Find where the given text appears and provide that cell's center as [X, Y] coordinate. 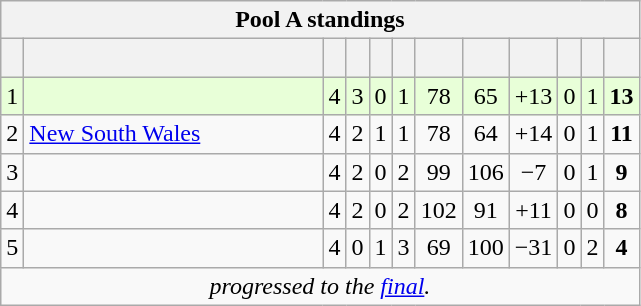
11 [622, 134]
65 [486, 96]
−7 [534, 172]
99 [438, 172]
+13 [534, 96]
8 [622, 210]
progressed to the final. [320, 286]
Pool A standings [320, 20]
New South Wales [174, 134]
9 [622, 172]
69 [438, 248]
64 [486, 134]
102 [438, 210]
5 [12, 248]
−31 [534, 248]
+11 [534, 210]
100 [486, 248]
+14 [534, 134]
13 [622, 96]
91 [486, 210]
106 [486, 172]
